Determine the [X, Y] coordinate at the center of the cell enclosing the given text.  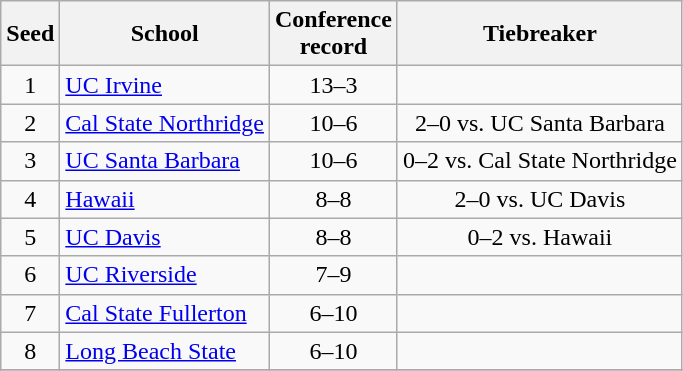
Cal State Fullerton [165, 313]
Seed [30, 34]
UC Santa Barbara [165, 161]
2 [30, 123]
Tiebreaker [540, 34]
5 [30, 237]
7 [30, 313]
2–0 vs. UC Davis [540, 199]
4 [30, 199]
0–2 vs. Cal State Northridge [540, 161]
UC Davis [165, 237]
Conferencerecord [334, 34]
School [165, 34]
3 [30, 161]
0–2 vs. Hawaii [540, 237]
Cal State Northridge [165, 123]
13–3 [334, 85]
8 [30, 351]
UC Riverside [165, 275]
7–9 [334, 275]
6 [30, 275]
1 [30, 85]
Long Beach State [165, 351]
UC Irvine [165, 85]
Hawaii [165, 199]
2–0 vs. UC Santa Barbara [540, 123]
